Output the [x, y] coordinate of the center of the cell containing the given text.  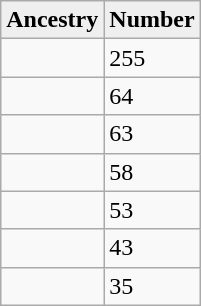
43 [152, 248]
Ancestry [52, 20]
Number [152, 20]
255 [152, 58]
63 [152, 134]
64 [152, 96]
53 [152, 210]
35 [152, 286]
58 [152, 172]
